Return (X, Y) of the center of cell containing provided text 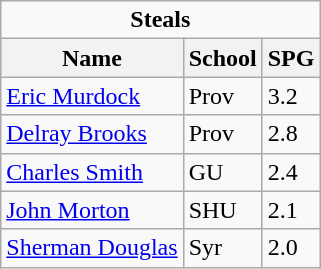
Syr (222, 248)
Delray Brooks (92, 134)
Sherman Douglas (92, 248)
Charles Smith (92, 172)
Steals (160, 20)
SHU (222, 210)
GU (222, 172)
2.0 (291, 248)
2.4 (291, 172)
2.8 (291, 134)
School (222, 58)
3.2 (291, 96)
SPG (291, 58)
2.1 (291, 210)
John Morton (92, 210)
Name (92, 58)
Eric Murdock (92, 96)
